Scan for the cell matching the given text and deliver its (X, Y) coordinate at center. 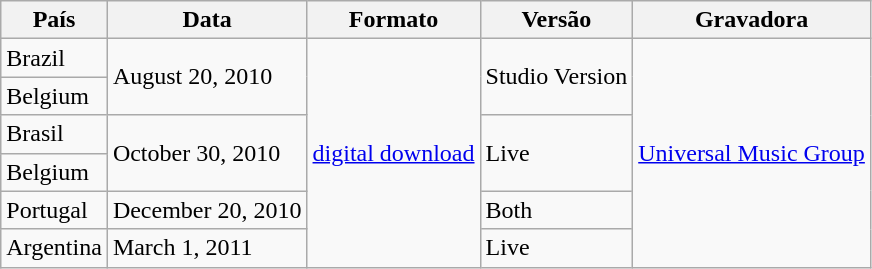
December 20, 2010 (207, 210)
Gravadora (752, 20)
Portugal (54, 210)
March 1, 2011 (207, 248)
Brasil (54, 134)
Both (556, 210)
October 30, 2010 (207, 153)
Data (207, 20)
País (54, 20)
Brazil (54, 58)
digital download (394, 153)
Argentina (54, 248)
August 20, 2010 (207, 77)
Versão (556, 20)
Studio Version (556, 77)
Formato (394, 20)
Universal Music Group (752, 153)
